Detect which cell encompasses the target text, then output its [x, y] center coordinate. 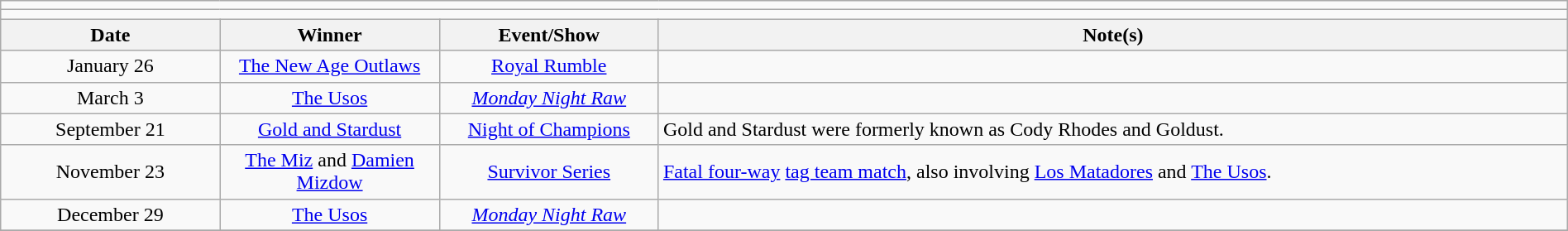
Survivor Series [549, 172]
January 26 [111, 66]
Gold and Stardust were formerly known as Cody Rhodes and Goldust. [1113, 129]
Date [111, 35]
September 21 [111, 129]
Night of Champions [549, 129]
Gold and Stardust [329, 129]
March 3 [111, 98]
December 29 [111, 214]
Fatal four-way tag team match, also involving Los Matadores and The Usos. [1113, 172]
The Miz and Damien Mizdow [329, 172]
Royal Rumble [549, 66]
Winner [329, 35]
Note(s) [1113, 35]
November 23 [111, 172]
The New Age Outlaws [329, 66]
Event/Show [549, 35]
